Extract the (x, y) coordinate from the center of the cell holding the provided text.  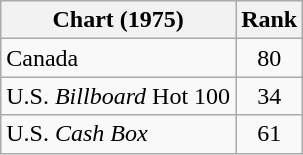
U.S. Billboard Hot 100 (118, 96)
80 (270, 58)
U.S. Cash Box (118, 134)
Chart (1975) (118, 20)
61 (270, 134)
Rank (270, 20)
Canada (118, 58)
34 (270, 96)
